Pinpoint the cell where the given text exists, returning its [X, Y] midpoint coordinate. 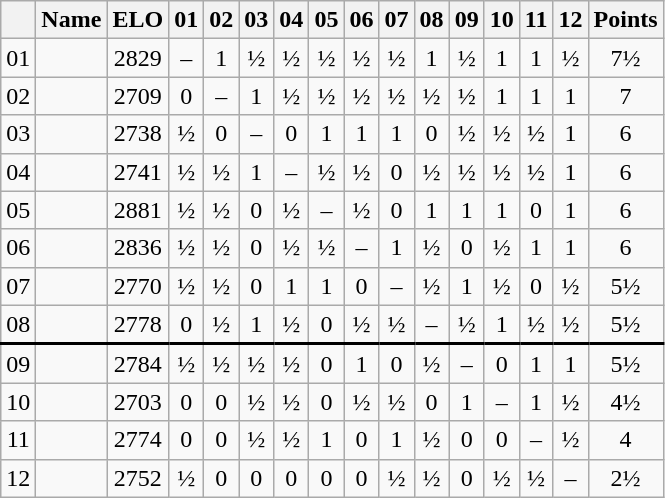
2709 [138, 96]
2881 [138, 210]
2752 [138, 478]
Name [72, 20]
2836 [138, 248]
2784 [138, 364]
ELO [138, 20]
2829 [138, 58]
4 [626, 440]
2738 [138, 134]
2778 [138, 324]
Points [626, 20]
2774 [138, 440]
7½ [626, 58]
7 [626, 96]
2703 [138, 402]
2741 [138, 172]
2½ [626, 478]
4½ [626, 402]
2770 [138, 286]
